Pinpoint the cell where the given text exists, returning its [x, y] midpoint coordinate. 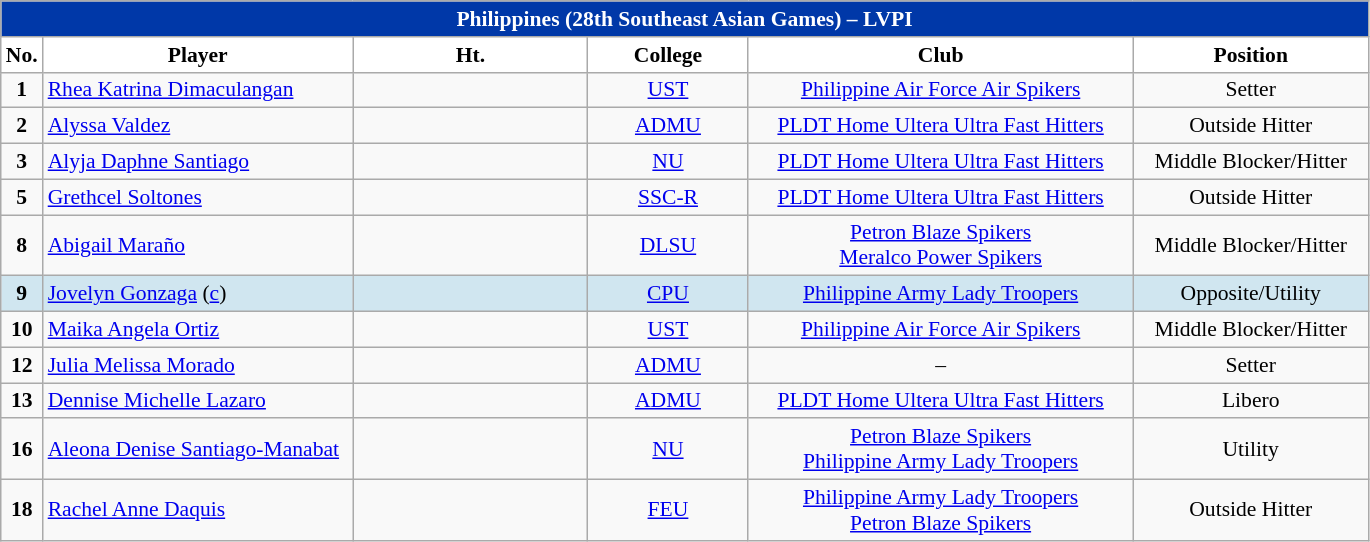
Philippine Army Lady Troopers [940, 294]
Utility [1250, 450]
Dennise Michelle Lazaro [198, 401]
1 [22, 90]
Grethcel Soltones [198, 197]
Philippine Army Lady TroopersPetron Blaze Spikers [940, 510]
10 [22, 330]
Aleona Denise Santiago-Manabat [198, 450]
FEU [668, 510]
18 [22, 510]
Player [198, 55]
Libero [1250, 401]
Opposite/Utility [1250, 294]
Petron Blaze SpikersMeralco Power Spikers [940, 246]
Petron Blaze SpikersPhilippine Army Lady Troopers [940, 450]
13 [22, 401]
Rachel Anne Daquis [198, 510]
DLSU [668, 246]
2 [22, 126]
Position [1250, 55]
Alyja Daphne Santiago [198, 162]
8 [22, 246]
16 [22, 450]
12 [22, 365]
Julia Melissa Morado [198, 365]
5 [22, 197]
9 [22, 294]
– [940, 365]
College [668, 55]
No. [22, 55]
Rhea Katrina Dimaculangan [198, 90]
Jovelyn Gonzaga (c) [198, 294]
Abigail Maraño [198, 246]
3 [22, 162]
Club [940, 55]
CPU [668, 294]
Ht. [470, 55]
Philippines (28th Southeast Asian Games) – LVPI [685, 19]
Maika Angela Ortiz [198, 330]
Alyssa Valdez [198, 126]
SSC-R [668, 197]
